Locate the cell with the specified text and output its (X, Y) center coordinate. 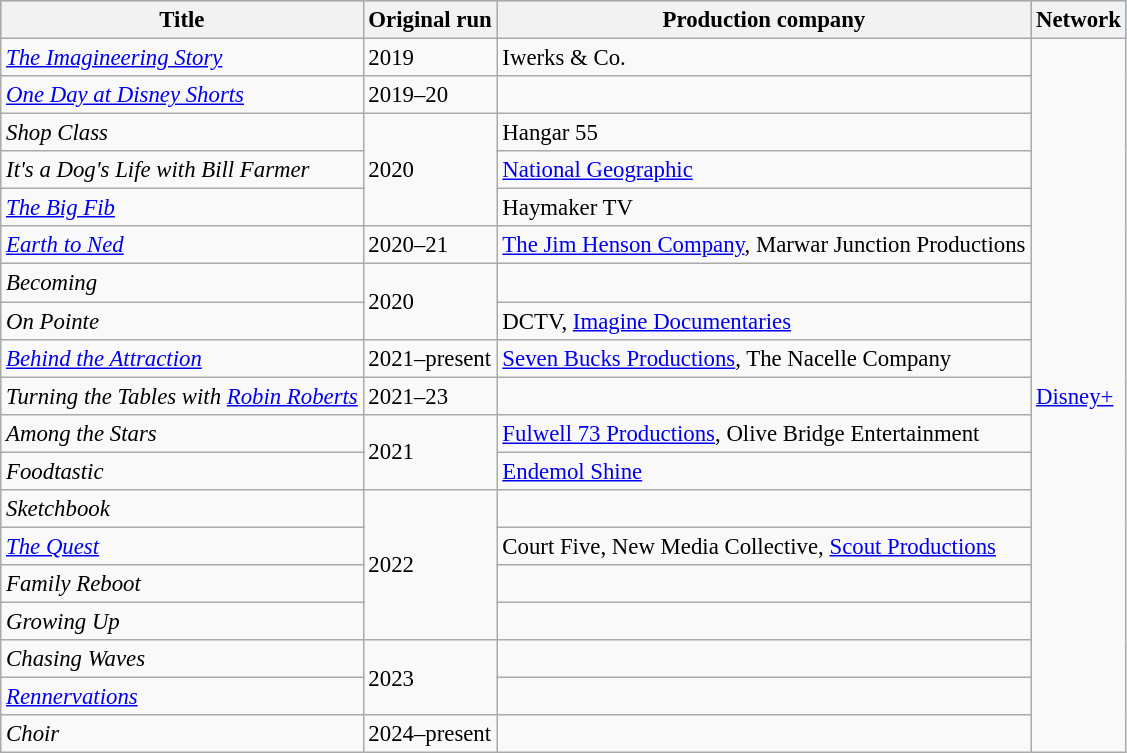
Court Five, New Media Collective, Scout Productions (764, 546)
2019 (430, 58)
Becoming (182, 283)
2020–21 (430, 245)
Original run (430, 20)
Foodtastic (182, 471)
2019–20 (430, 95)
2021 (430, 452)
Among the Stars (182, 433)
The Big Fib (182, 208)
2021–23 (430, 396)
Earth to Ned (182, 245)
National Geographic (764, 170)
One Day at Disney Shorts (182, 95)
Choir (182, 734)
2023 (430, 678)
Iwerks & Co. (764, 58)
Network (1078, 20)
Turning the Tables with Robin Roberts (182, 396)
DCTV, Imagine Documentaries (764, 321)
Production company (764, 20)
Rennervations (182, 697)
2021–present (430, 358)
Behind the Attraction (182, 358)
Family Reboot (182, 584)
It's a Dog's Life with Bill Farmer (182, 170)
Chasing Waves (182, 659)
Fulwell 73 Productions, Olive Bridge Entertainment (764, 433)
The Imagineering Story (182, 58)
2024–present (430, 734)
Title (182, 20)
Haymaker TV (764, 208)
Sketchbook (182, 509)
2022 (430, 565)
The Jim Henson Company, Marwar Junction Productions (764, 245)
Endemol Shine (764, 471)
Hangar 55 (764, 133)
Shop Class (182, 133)
Disney+ (1078, 396)
On Pointe (182, 321)
The Quest (182, 546)
Seven Bucks Productions, The Nacelle Company (764, 358)
Growing Up (182, 621)
